Capture the cell that displays the provided text and extract its (x, y) central coordinate. 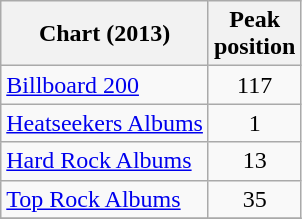
Hard Rock Albums (105, 161)
1 (254, 123)
Peakposition (254, 34)
Heatseekers Albums (105, 123)
Chart (2013) (105, 34)
Top Rock Albums (105, 199)
35 (254, 199)
117 (254, 85)
13 (254, 161)
Billboard 200 (105, 85)
